Return (x, y) of the center of cell containing provided text 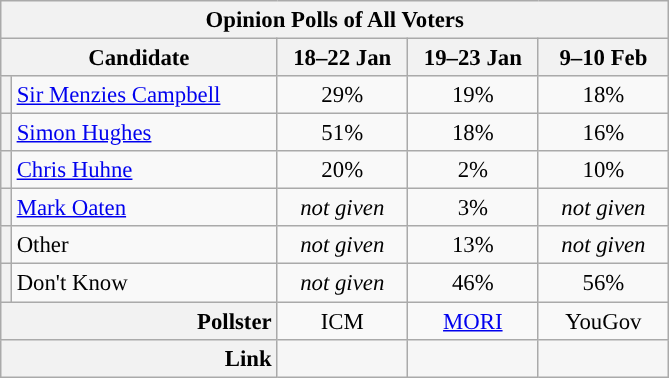
Mark Oaten (144, 208)
Candidate (139, 58)
18–22 Jan (342, 58)
20% (342, 170)
16% (604, 133)
13% (474, 245)
19–23 Jan (474, 58)
Chris Huhne (144, 170)
YouGov (604, 321)
Pollster (139, 321)
Sir Menzies Campbell (144, 95)
Opinion Polls of All Voters (335, 20)
46% (474, 283)
Don't Know (144, 283)
Simon Hughes (144, 133)
29% (342, 95)
19% (474, 95)
Link (139, 358)
10% (604, 170)
3% (474, 208)
Other (144, 245)
56% (604, 283)
2% (474, 170)
MORI (474, 321)
ICM (342, 321)
51% (342, 133)
9–10 Feb (604, 58)
